Pinpoint the cell where the given text exists, returning its [X, Y] midpoint coordinate. 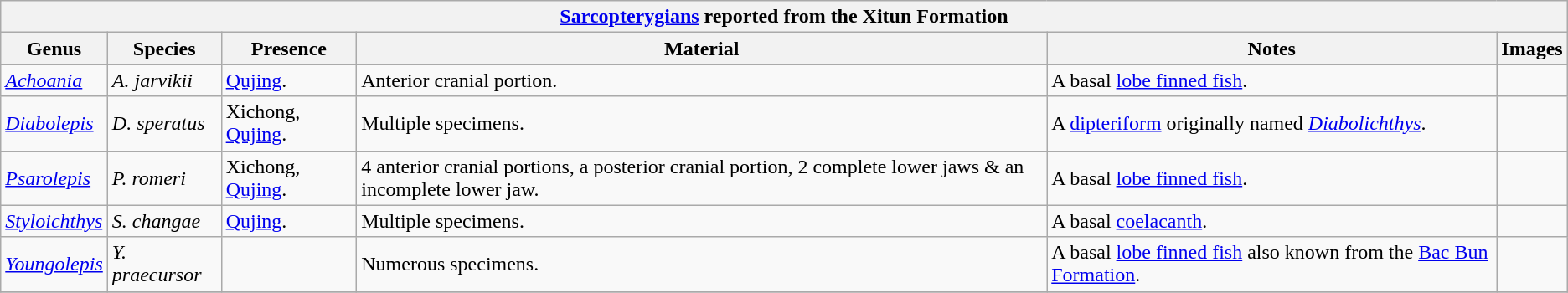
A basal lobe finned fish also known from the Bac Bun Formation. [1271, 265]
Y. praecursor [164, 265]
A dipteriform originally named Diabolichthys. [1271, 124]
Sarcopterygians reported from the Xitun Formation [784, 17]
4 anterior cranial portions, a posterior cranial portion, 2 complete lower jaws & an incomplete lower jaw. [702, 177]
Styloichthys [54, 221]
Anterior cranial portion. [702, 80]
A basal coelacanth. [1271, 221]
Diabolepis [54, 124]
Images [1532, 49]
Numerous specimens. [702, 265]
Presence [289, 49]
Genus [54, 49]
D. speratus [164, 124]
S. changae [164, 221]
Achoania [54, 80]
A. jarvikii [164, 80]
P. romeri [164, 177]
Material [702, 49]
Youngolepis [54, 265]
Species [164, 49]
Notes [1271, 49]
Psarolepis [54, 177]
